For the text-containing cell, return its midpoint in (X, Y) coordinate format. 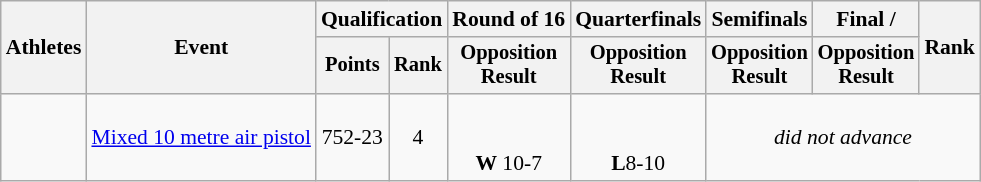
Points (352, 66)
Athletes (44, 48)
Qualification (382, 19)
Semifinals (760, 19)
Quarterfinals (638, 19)
L8-10 (638, 138)
Round of 16 (508, 19)
Final / (866, 19)
W 10-7 (508, 138)
Mixed 10 metre air pistol (201, 138)
752-23 (352, 138)
4 (418, 138)
did not advance (843, 138)
Event (201, 48)
